For the text-containing cell, return its midpoint in [X, Y] coordinate format. 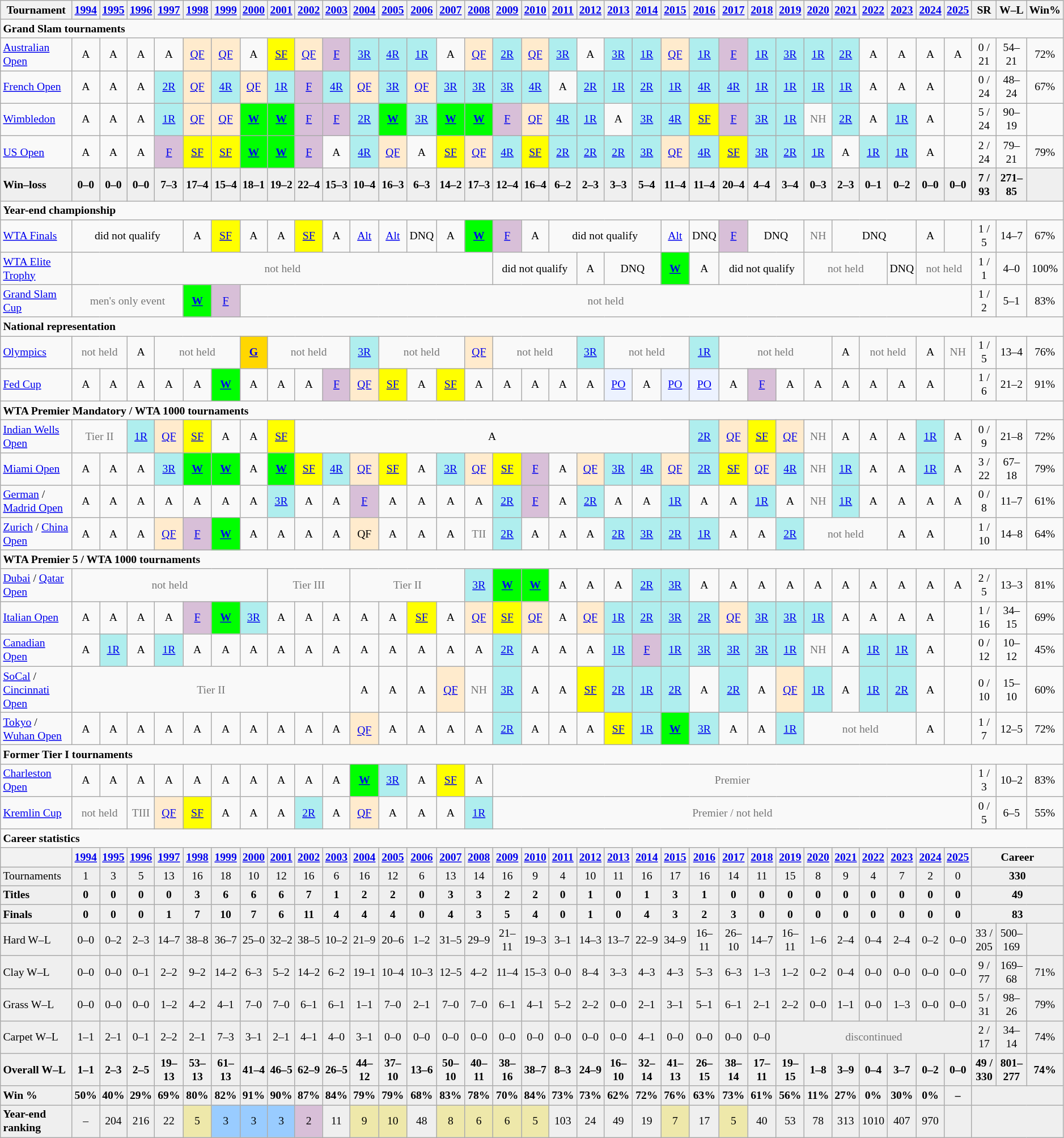
12–4 [507, 185]
3–9 [846, 1069]
Olympics [36, 353]
10–3 [422, 972]
313 [846, 1122]
17–11 [762, 1069]
500–169 [1011, 940]
36–7 [226, 940]
18–1 [254, 185]
Win–loss [36, 185]
54–21 [1011, 54]
0 / 5 [984, 813]
25–0 [254, 940]
82% [226, 1095]
Tokyo / Wuhan Open [36, 729]
49 / 330 [984, 1069]
7 / 93 [984, 185]
G [254, 353]
17–3 [479, 185]
Year-end championship [532, 210]
0–3 [819, 185]
13–6 [422, 1069]
11% [819, 1095]
TIII [141, 813]
1 / 2 [984, 301]
TII [479, 534]
9–2 [197, 972]
34–14 [1011, 1038]
1 / 3 [984, 780]
801–277 [1011, 1069]
90% [281, 1095]
5–3 [704, 972]
970 [931, 1122]
10–12 [1011, 650]
8–4 [591, 972]
Premier / not held [732, 813]
41–4 [254, 1069]
40% [113, 1095]
0 / 10 [984, 689]
Career statistics [532, 838]
29% [141, 1095]
15–4 [226, 185]
2–5 [141, 1069]
38–7 [535, 1069]
22–4 [308, 185]
5 / 24 [984, 119]
34–9 [675, 940]
60% [1045, 689]
15 [790, 877]
24–9 [591, 1069]
Tier III [309, 585]
61–13 [226, 1069]
1 / 1 [984, 269]
Canadian Open [36, 650]
26–10 [734, 940]
216 [141, 1122]
26–15 [704, 1069]
Overall W–L [36, 1069]
3 / 22 [984, 468]
5 / 31 [984, 1005]
Win % [36, 1095]
3–7 [902, 1069]
0 / 24 [984, 87]
68% [422, 1095]
78 [819, 1122]
SR [984, 10]
27% [846, 1095]
discontinued [874, 1038]
67–18 [1011, 468]
31–5 [451, 940]
24 [591, 1122]
103 [562, 1122]
71% [1045, 972]
WTA Elite Trophy [36, 269]
29–9 [479, 940]
1 / 6 [984, 384]
20–4 [734, 185]
Hard W–L [36, 940]
19–2 [281, 185]
32–2 [281, 940]
21–8 [1011, 437]
48 [422, 1122]
90–19 [1011, 119]
53 [790, 1122]
40–11 [479, 1069]
Clay W–L [36, 972]
9 / 77 [984, 972]
16–4 [535, 185]
32–14 [647, 1069]
44–12 [364, 1069]
15–10 [1011, 689]
21–11 [507, 940]
98–26 [1011, 1005]
34–15 [1011, 618]
21–2 [1011, 384]
German / Madrid Open [36, 501]
6–5 [1011, 813]
1–6 [819, 940]
Win% [1045, 10]
French Open [36, 87]
81% [1045, 585]
19–15 [790, 1069]
1 / 10 [984, 534]
SoCal / Cincinnati Open [36, 689]
Former Tier I tournaments [532, 754]
26–5 [337, 1069]
Year-end ranking [36, 1122]
5–4 [647, 185]
38–16 [507, 1069]
Miami Open [36, 468]
19–3 [535, 940]
37–10 [393, 1069]
22–9 [647, 940]
1010 [873, 1122]
0 / 9 [984, 437]
Grass W–L [36, 1005]
14–8 [1011, 534]
11–7 [1011, 501]
19–13 [169, 1069]
41–13 [675, 1069]
Zurich / China Open [36, 534]
Grand Slam tournaments [532, 28]
WTA Finals [36, 236]
19–1 [364, 972]
22 [169, 1122]
64% [1045, 534]
2 / 5 [984, 585]
0 / 12 [984, 650]
407 [902, 1122]
50% [86, 1095]
100% [1045, 269]
33 / 205 [984, 940]
3–4 [790, 185]
1 / 16 [984, 618]
53–13 [197, 1069]
18 [226, 877]
79–21 [1011, 152]
169–68 [1011, 972]
13–3 [1011, 585]
Wimbledon [36, 119]
Italian Open [36, 618]
1–8 [819, 1069]
13–4 [1011, 353]
40 [762, 1122]
70% [507, 1095]
30% [902, 1095]
0 / 8 [984, 501]
Finals [36, 914]
14–3 [591, 940]
Tournaments [36, 877]
WTA Premier 5 / WTA 1000 tournaments [532, 559]
2 / 24 [984, 152]
Dubai / Qatar Open [36, 585]
National representation [532, 327]
Indian Wells Open [36, 437]
13–7 [618, 940]
2 / 17 [984, 1038]
45% [1045, 650]
63% [704, 1095]
20–6 [393, 940]
17–4 [197, 185]
21–9 [364, 940]
62–9 [308, 1069]
330 [1018, 877]
78% [479, 1095]
62% [618, 1095]
Grand Slam Cup [36, 301]
46–5 [281, 1069]
1 / 7 [984, 729]
Career [1018, 857]
W–L [1011, 10]
Charleston Open [36, 780]
WTA Premier Mandatory / WTA 1000 tournaments [532, 411]
men's only event [128, 301]
80% [197, 1095]
4–4 [762, 185]
50–10 [451, 1069]
87% [308, 1095]
8–3 [562, 1069]
Kremlin Cup [36, 813]
Fed Cup [36, 384]
55% [1045, 813]
Australian Open [36, 54]
83 [1018, 914]
16–10 [618, 1069]
Titles [36, 895]
38–8 [197, 940]
0 / 21 [984, 54]
204 [113, 1122]
271–85 [1011, 185]
US Open [36, 152]
38–14 [734, 1069]
Carpet W–L [36, 1038]
Tournament [36, 10]
48–24 [1011, 87]
56% [790, 1095]
Premier [732, 780]
16–3 [393, 185]
19 [647, 1122]
38–5 [308, 940]
